Determine the [X, Y] coordinate at the center of the cell enclosing the given text.  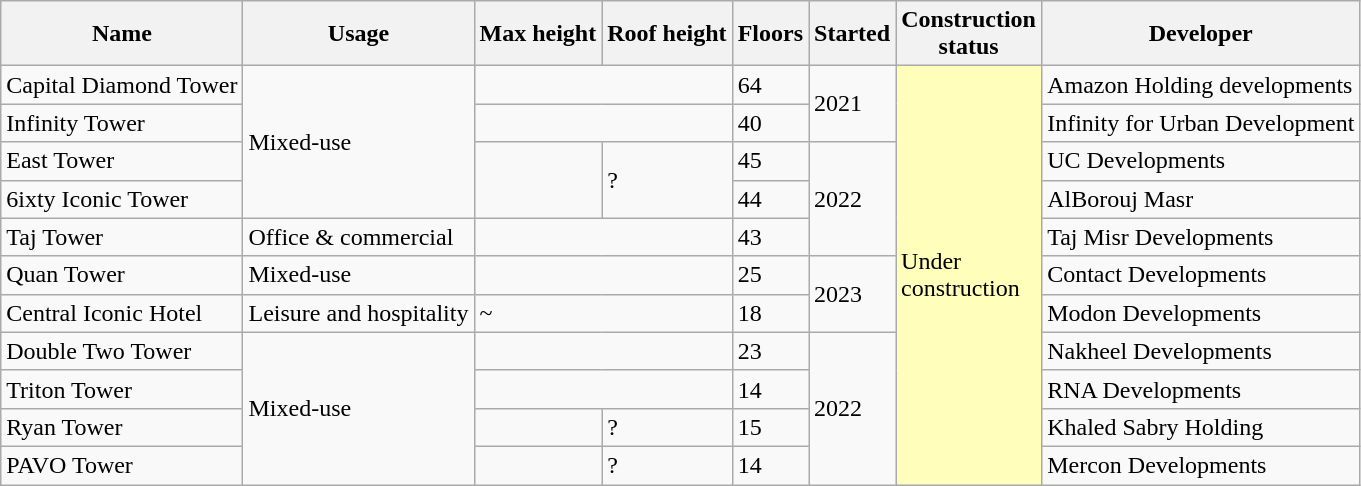
Taj Tower [122, 237]
Leisure and hospitality [358, 313]
RNA Developments [1201, 389]
Capital Diamond Tower [122, 85]
Roof height [667, 34]
15 [770, 427]
Name [122, 34]
2021 [852, 104]
45 [770, 161]
Developer [1201, 34]
Infinity Tower [122, 123]
25 [770, 275]
18 [770, 313]
Floors [770, 34]
Quan Tower [122, 275]
Nakheel Developments [1201, 351]
43 [770, 237]
Mercon Developments [1201, 465]
2023 [852, 294]
Max height [538, 34]
Double Two Tower [122, 351]
Construction status [969, 34]
Infinity for Urban Development [1201, 123]
Modon Developments [1201, 313]
23 [770, 351]
Office & commercial [358, 237]
~ [603, 313]
Under construction [969, 276]
6ixty Iconic Tower [122, 199]
Central Iconic Hotel [122, 313]
Amazon Holding developments [1201, 85]
Usage [358, 34]
Ryan Tower [122, 427]
40 [770, 123]
Contact Developments [1201, 275]
44 [770, 199]
PAVO Tower [122, 465]
Khaled Sabry Holding [1201, 427]
Started [852, 34]
AlBorouj Masr [1201, 199]
Triton Tower [122, 389]
64 [770, 85]
East Tower [122, 161]
UC Developments [1201, 161]
Taj Misr Developments [1201, 237]
